Identify which cell holds the provided text, then report its (X, Y) central coordinate. 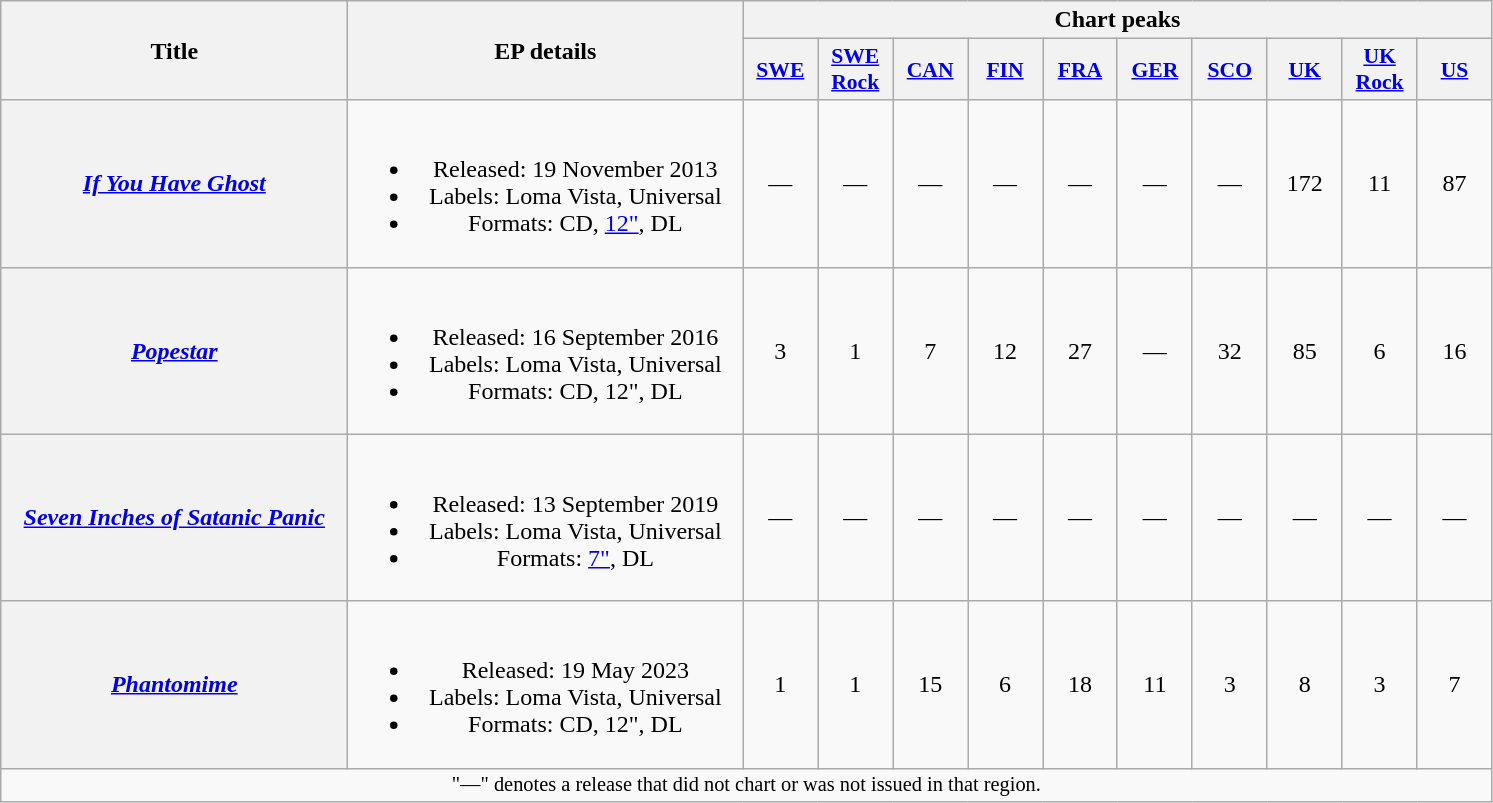
32 (1230, 350)
SCO (1230, 70)
SWE (780, 70)
Popestar (174, 350)
Released: 19 May 2023Labels: Loma Vista, UniversalFormats: CD, 12", DL (546, 684)
18 (1080, 684)
15 (930, 684)
"—" denotes a release that did not chart or was not issued in that region. (746, 785)
SWERock (856, 70)
CAN (930, 70)
85 (1304, 350)
27 (1080, 350)
Seven Inches of Satanic Panic (174, 518)
Released: 19 November 2013Labels: Loma Vista, UniversalFormats: CD, 12", DL (546, 184)
12 (1006, 350)
If You Have Ghost (174, 184)
UK (1304, 70)
8 (1304, 684)
16 (1454, 350)
US (1454, 70)
Released: 13 September 2019Labels: Loma Vista, UniversalFormats: 7", DL (546, 518)
87 (1454, 184)
GER (1154, 70)
UKRock (1380, 70)
Title (174, 50)
EP details (546, 50)
Released: 16 September 2016Labels: Loma Vista, UniversalFormats: CD, 12", DL (546, 350)
Chart peaks (1118, 20)
FRA (1080, 70)
FIN (1006, 70)
172 (1304, 184)
Phantomime (174, 684)
